Provide the (X, Y) coordinate of the cell's center where the given text is located.  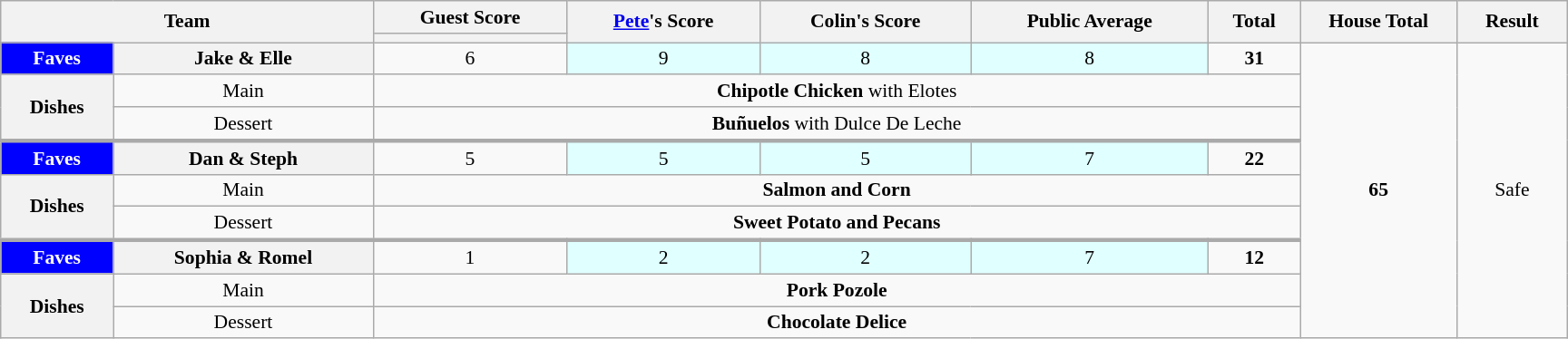
Pete's Score (664, 22)
Safe (1512, 190)
Colin's Score (866, 22)
Sweet Potato and Pecans (837, 223)
Total (1254, 22)
House Total (1379, 22)
65 (1379, 190)
Pork Pozole (837, 290)
Buñuelos with Dulce De Leche (837, 123)
Jake & Elle (243, 59)
31 (1254, 59)
Salmon and Corn (837, 190)
Sophia & Romel (243, 257)
6 (470, 59)
Public Average (1090, 22)
12 (1254, 257)
Chipotle Chicken with Elotes (837, 92)
1 (470, 257)
22 (1254, 158)
Result (1512, 22)
Guest Score (470, 17)
Team (187, 22)
9 (664, 59)
Chocolate Delice (837, 323)
Dan & Steph (243, 158)
